Identify which cell holds the provided text, then report its [x, y] central coordinate. 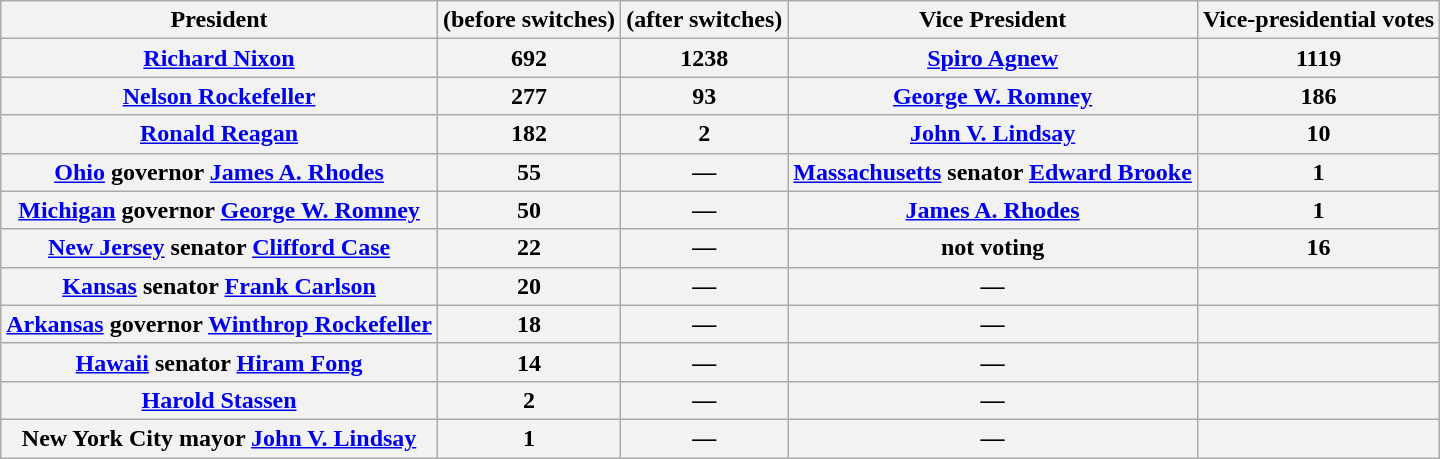
Ohio governor James A. Rhodes [220, 172]
18 [528, 324]
President [220, 20]
186 [1318, 96]
George W. Romney [993, 96]
Harold Stassen [220, 400]
(after switches) [704, 20]
93 [704, 96]
692 [528, 58]
Vice President [993, 20]
Richard Nixon [220, 58]
22 [528, 248]
10 [1318, 134]
14 [528, 362]
Ronald Reagan [220, 134]
55 [528, 172]
Spiro Agnew [993, 58]
Michigan governor George W. Romney [220, 210]
James A. Rhodes [993, 210]
John V. Lindsay [993, 134]
182 [528, 134]
Nelson Rockefeller [220, 96]
New York City mayor John V. Lindsay [220, 438]
New Jersey senator Clifford Case [220, 248]
1119 [1318, 58]
Hawaii senator Hiram Fong [220, 362]
277 [528, 96]
Arkansas governor Winthrop Rockefeller [220, 324]
Massachusetts senator Edward Brooke [993, 172]
not voting [993, 248]
20 [528, 286]
(before switches) [528, 20]
50 [528, 210]
Kansas senator Frank Carlson [220, 286]
1238 [704, 58]
16 [1318, 248]
Vice-presidential votes [1318, 20]
